From the cell containing the given text, extract its center point as (x, y) coordinate. 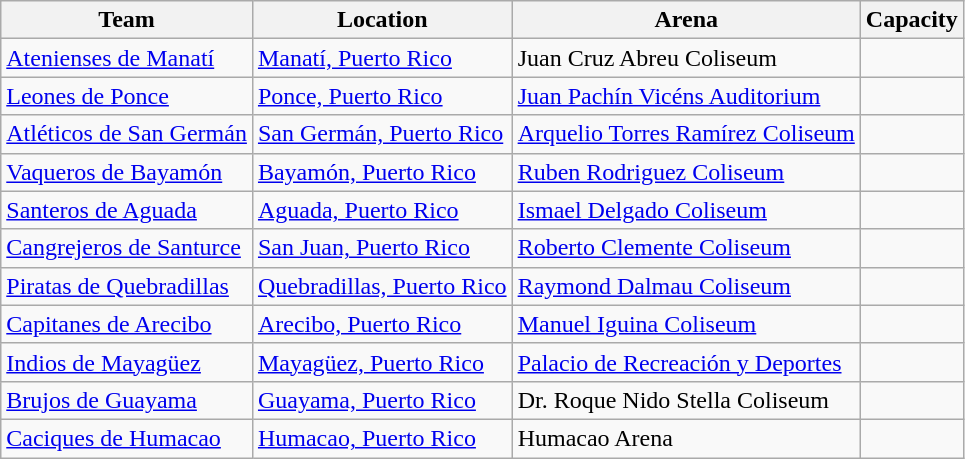
Capacity (912, 20)
Ismael Delgado Coliseum (686, 210)
Palacio de Recreación y Deportes (686, 362)
Atléticos de San Germán (127, 134)
Piratas de Quebradillas (127, 286)
Manatí, Puerto Rico (382, 58)
Cangrejeros de Santurce (127, 248)
Roberto Clemente Coliseum (686, 248)
Arquelio Torres Ramírez Coliseum (686, 134)
Ponce, Puerto Rico (382, 96)
Juan Cruz Abreu Coliseum (686, 58)
Brujos de Guayama (127, 400)
Ruben Rodriguez Coliseum (686, 172)
Arena (686, 20)
Location (382, 20)
Team (127, 20)
Capitanes de Arecibo (127, 324)
Quebradillas, Puerto Rico (382, 286)
Atenienses de Manatí (127, 58)
Arecibo, Puerto Rico (382, 324)
Humacao, Puerto Rico (382, 438)
Aguada, Puerto Rico (382, 210)
Raymond Dalmau Coliseum (686, 286)
Leones de Ponce (127, 96)
San Germán, Puerto Rico (382, 134)
Dr. Roque Nido Stella Coliseum (686, 400)
Bayamón, Puerto Rico (382, 172)
Guayama, Puerto Rico (382, 400)
Mayagüez, Puerto Rico (382, 362)
Juan Pachín Vicéns Auditorium (686, 96)
Manuel Iguina Coliseum (686, 324)
Humacao Arena (686, 438)
Santeros de Aguada (127, 210)
San Juan, Puerto Rico (382, 248)
Indios de Mayagüez (127, 362)
Vaqueros de Bayamón (127, 172)
Caciques de Humacao (127, 438)
